Detect which cell encompasses the target text, then output its [x, y] center coordinate. 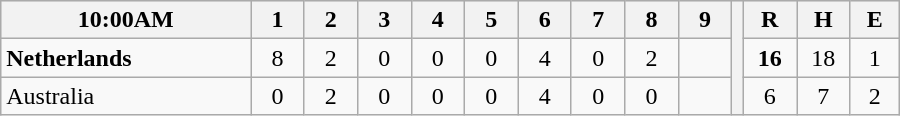
R [770, 20]
3 [384, 20]
H [823, 20]
Netherlands [126, 58]
10:00AM [126, 20]
E [874, 20]
16 [770, 58]
5 [492, 20]
Australia [126, 96]
18 [823, 58]
9 [704, 20]
